Pinpoint the cell where the given text exists, returning its [X, Y] midpoint coordinate. 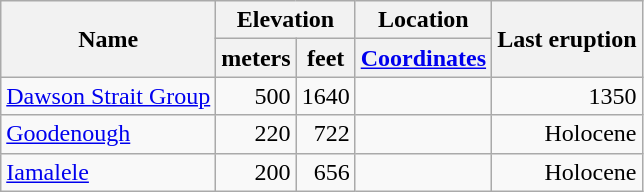
1640 [326, 96]
Name [108, 39]
500 [256, 96]
656 [326, 172]
Last eruption [567, 39]
meters [256, 58]
Iamalele [108, 172]
Coordinates [423, 58]
200 [256, 172]
Location [423, 20]
Elevation [286, 20]
1350 [567, 96]
722 [326, 134]
feet [326, 58]
Goodenough [108, 134]
Dawson Strait Group [108, 96]
220 [256, 134]
